Return [X, Y] of the center of cell containing provided text 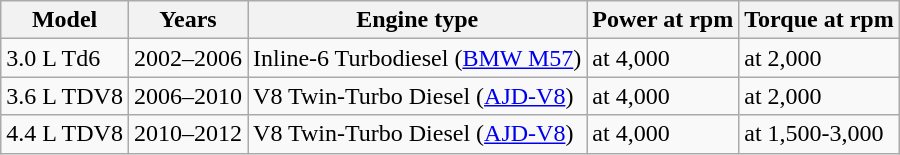
3.6 L TDV8 [65, 96]
Engine type [418, 20]
2002–2006 [188, 58]
2010–2012 [188, 134]
Torque at rpm [819, 20]
3.0 L Td6 [65, 58]
Inline-6 Turbodiesel (BMW M57) [418, 58]
Power at rpm [663, 20]
at 1,500-3,000 [819, 134]
Years [188, 20]
2006–2010 [188, 96]
Model [65, 20]
4.4 L TDV8 [65, 134]
